Provide the [X, Y] coordinate of the cell's center where the given text is located.  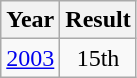
2003 [30, 58]
Result [98, 20]
Year [30, 20]
15th [98, 58]
